Identify which cell holds the provided text, then report its [x, y] central coordinate. 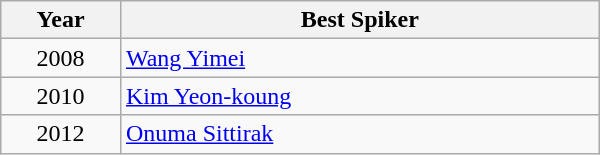
2010 [61, 96]
2008 [61, 58]
Kim Yeon-koung [360, 96]
Best Spiker [360, 20]
Wang Yimei [360, 58]
2012 [61, 134]
Year [61, 20]
Onuma Sittirak [360, 134]
